Search for the cell housing the specified text and yield its (X, Y) center coordinate. 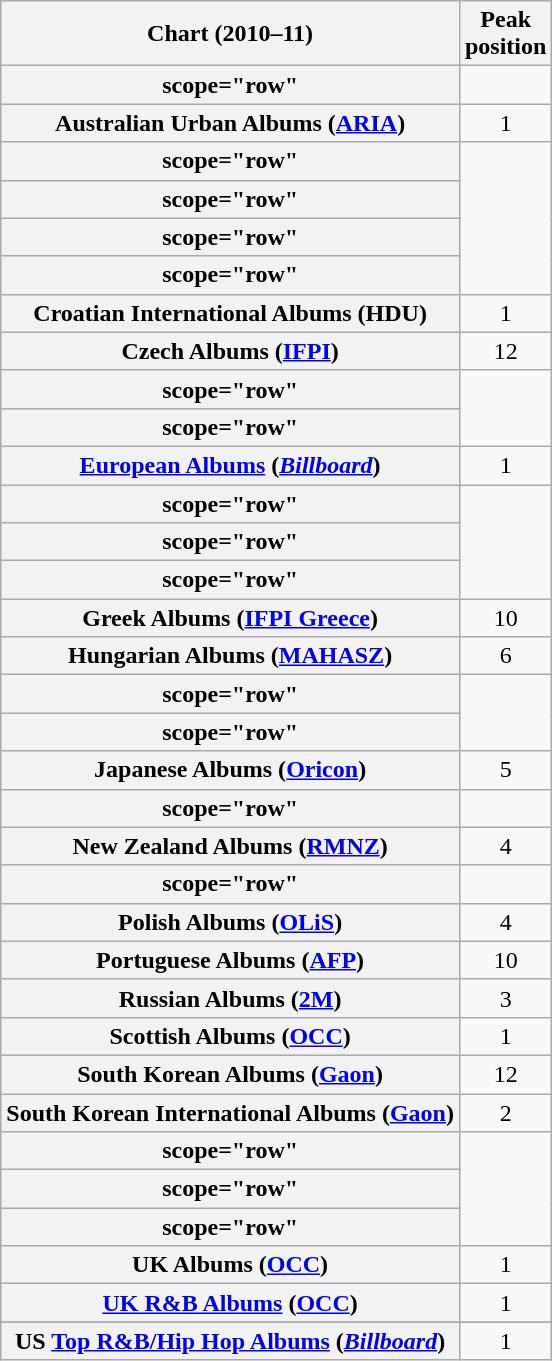
New Zealand Albums (RMNZ) (230, 846)
Scottish Albums (OCC) (230, 1036)
Greek Albums (IFPI Greece) (230, 618)
Portuguese Albums (AFP) (230, 960)
Australian Urban Albums (ARIA) (230, 123)
UK R&B Albums (OCC) (230, 1303)
Czech Albums (IFPI) (230, 351)
US Top R&B/Hip Hop Albums (Billboard) (230, 1341)
South Korean International Albums (Gaon) (230, 1113)
UK Albums (OCC) (230, 1265)
5 (505, 770)
Russian Albums (2M) (230, 998)
Polish Albums (OLiS) (230, 922)
3 (505, 998)
Japanese Albums (Oricon) (230, 770)
Croatian International Albums (HDU) (230, 313)
Hungarian Albums (MAHASZ) (230, 656)
Chart (2010–11) (230, 34)
6 (505, 656)
Peakposition (505, 34)
European Albums (Billboard) (230, 465)
South Korean Albums (Gaon) (230, 1074)
2 (505, 1113)
